Output the [X, Y] coordinate of the center of the cell containing the given text.  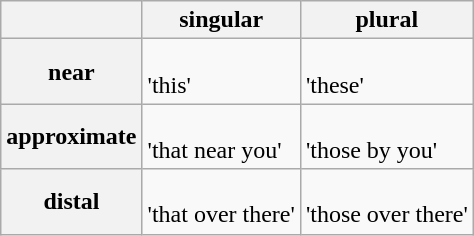
'those by you' [386, 136]
'this' [221, 72]
'that over there' [221, 202]
'those over there' [386, 202]
approximate [72, 136]
'these' [386, 72]
plural [386, 20]
'that near you' [221, 136]
near [72, 72]
singular [221, 20]
distal [72, 202]
